For the text-containing cell, return its midpoint in [x, y] coordinate format. 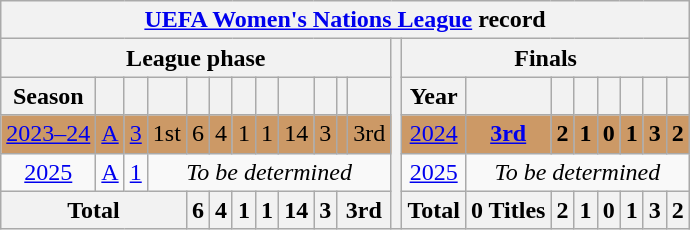
1st [166, 134]
League phase [196, 58]
2023–24 [48, 134]
Season [48, 96]
UEFA Women's Nations League record [346, 20]
Year [434, 96]
Finals [546, 58]
0 Titles [508, 210]
2024 [434, 134]
